From the cell containing the given text, extract its center point as [x, y] coordinate. 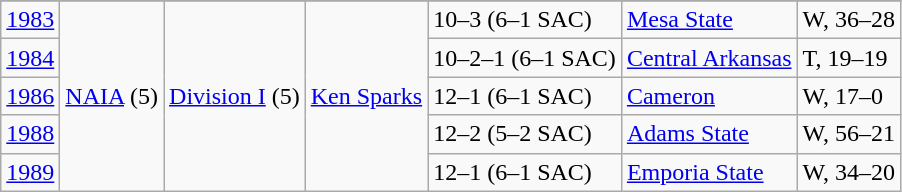
Emporia State [709, 172]
Adams State [709, 134]
NAIA (5) [112, 96]
1986 [30, 96]
Ken Sparks [366, 96]
T, 19–19 [849, 58]
W, 34–20 [849, 172]
1984 [30, 58]
1983 [30, 20]
12–2 (5–2 SAC) [525, 134]
W, 17–0 [849, 96]
W, 56–21 [849, 134]
Cameron [709, 96]
Mesa State [709, 20]
Division I (5) [235, 96]
1988 [30, 134]
10–2–1 (6–1 SAC) [525, 58]
10–3 (6–1 SAC) [525, 20]
W, 36–28 [849, 20]
Central Arkansas [709, 58]
1989 [30, 172]
